Identify which cell holds the provided text, then report its [x, y] central coordinate. 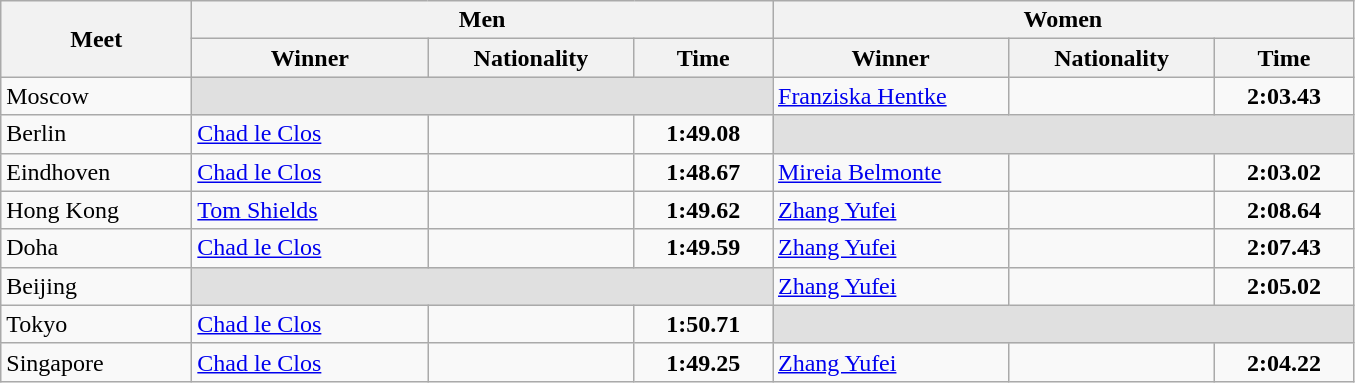
2:07.43 [1284, 248]
Tokyo [96, 324]
Eindhoven [96, 172]
1:48.67 [704, 172]
1:49.62 [704, 210]
Women [1062, 20]
Franziska Hentke [890, 96]
Beijing [96, 286]
Hong Kong [96, 210]
Meet [96, 39]
2:08.64 [1284, 210]
Singapore [96, 362]
1:49.08 [704, 134]
2:03.02 [1284, 172]
Tom Shields [310, 210]
Moscow [96, 96]
1:49.25 [704, 362]
1:49.59 [704, 248]
2:03.43 [1284, 96]
Mireia Belmonte [890, 172]
Men [482, 20]
2:04.22 [1284, 362]
1:50.71 [704, 324]
Berlin [96, 134]
Doha [96, 248]
2:05.02 [1284, 286]
